Provide the (x, y) coordinate of the cell's center where the given text is located.  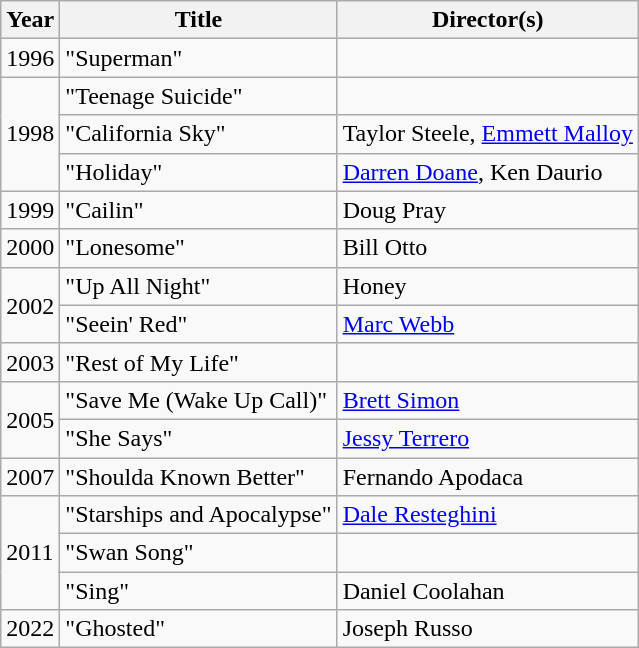
"Cailin" (198, 210)
Honey (488, 286)
Brett Simon (488, 400)
"Rest of My Life" (198, 362)
Marc Webb (488, 324)
"Seein' Red" (198, 324)
Director(s) (488, 20)
Darren Doane, Ken Daurio (488, 172)
"Save Me (Wake Up Call)" (198, 400)
Daniel Coolahan (488, 591)
"Teenage Suicide" (198, 96)
"Swan Song" (198, 553)
2003 (30, 362)
"Up All Night" (198, 286)
2007 (30, 477)
Fernando Apodaca (488, 477)
Joseph Russo (488, 629)
"California Sky" (198, 134)
"Sing" (198, 591)
"Superman" (198, 58)
2022 (30, 629)
"Shoulda Known Better" (198, 477)
1999 (30, 210)
1998 (30, 134)
"Starships and Apocalypse" (198, 515)
2002 (30, 305)
1996 (30, 58)
Taylor Steele, Emmett Malloy (488, 134)
Year (30, 20)
"She Says" (198, 438)
2000 (30, 248)
2005 (30, 419)
"Lonesome" (198, 248)
"Ghosted" (198, 629)
Jessy Terrero (488, 438)
Title (198, 20)
2011 (30, 553)
Doug Pray (488, 210)
"Holiday" (198, 172)
Dale Resteghini (488, 515)
Bill Otto (488, 248)
